Pinpoint the cell where the given text exists, returning its (X, Y) midpoint coordinate. 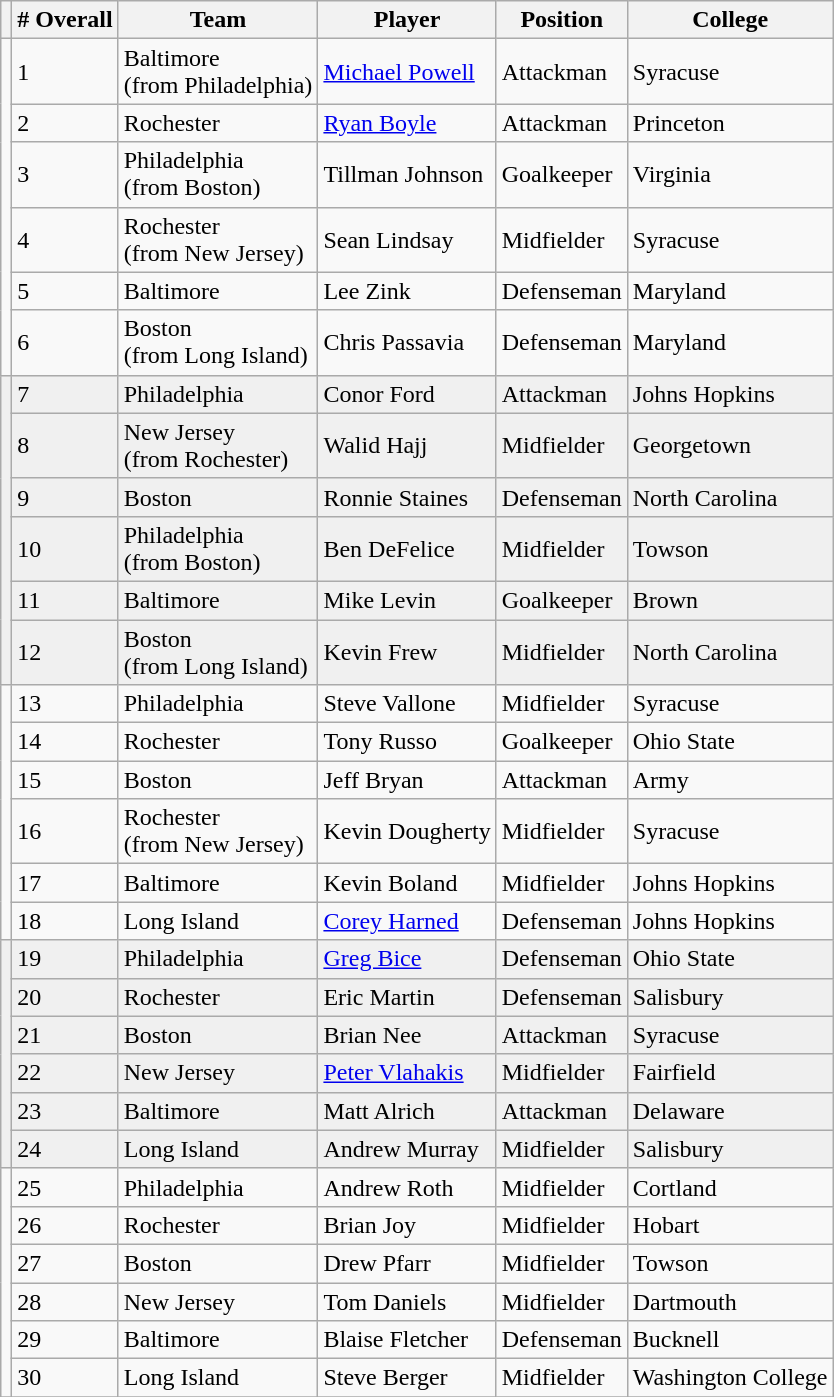
Steve Berger (407, 1378)
1 (65, 72)
15 (65, 780)
College (730, 20)
Ben DeFelice (407, 548)
Kevin Frew (407, 652)
Andrew Roth (407, 1187)
20 (65, 997)
Georgetown (730, 446)
Player (407, 20)
30 (65, 1378)
26 (65, 1225)
Andrew Murray (407, 1149)
Army (730, 780)
Brian Joy (407, 1225)
29 (65, 1340)
Position (562, 20)
Jeff Bryan (407, 780)
Ryan Boyle (407, 123)
Cortland (730, 1187)
14 (65, 742)
Chris Passavia (407, 342)
Kevin Dougherty (407, 832)
New Jersey(from Rochester) (218, 446)
Walid Hajj (407, 446)
Team (218, 20)
9 (65, 497)
Drew Pfarr (407, 1263)
Tony Russo (407, 742)
8 (65, 446)
Eric Martin (407, 997)
22 (65, 1073)
2 (65, 123)
Steve Vallone (407, 704)
Mike Levin (407, 600)
13 (65, 704)
Matt Alrich (407, 1111)
Princeton (730, 123)
19 (65, 959)
3 (65, 174)
Tillman Johnson (407, 174)
Greg Bice (407, 959)
Hobart (730, 1225)
4 (65, 240)
Baltimore(from Philadelphia) (218, 72)
6 (65, 342)
5 (65, 291)
11 (65, 600)
# Overall (65, 20)
12 (65, 652)
21 (65, 1035)
Peter Vlahakis (407, 1073)
24 (65, 1149)
Conor Ford (407, 394)
Virginia (730, 174)
Brown (730, 600)
17 (65, 883)
Blaise Fletcher (407, 1340)
Corey Harned (407, 921)
Ronnie Staines (407, 497)
Delaware (730, 1111)
10 (65, 548)
27 (65, 1263)
7 (65, 394)
23 (65, 1111)
Tom Daniels (407, 1301)
Dartmouth (730, 1301)
Michael Powell (407, 72)
25 (65, 1187)
16 (65, 832)
18 (65, 921)
Brian Nee (407, 1035)
Lee Zink (407, 291)
Washington College (730, 1378)
Fairfield (730, 1073)
Sean Lindsay (407, 240)
28 (65, 1301)
Kevin Boland (407, 883)
Bucknell (730, 1340)
